For the text-containing cell, return its midpoint in (x, y) coordinate format. 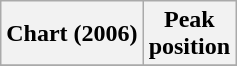
Peakposition (189, 34)
Chart (2006) (72, 34)
